Locate the cell with the specified text and output its (x, y) center coordinate. 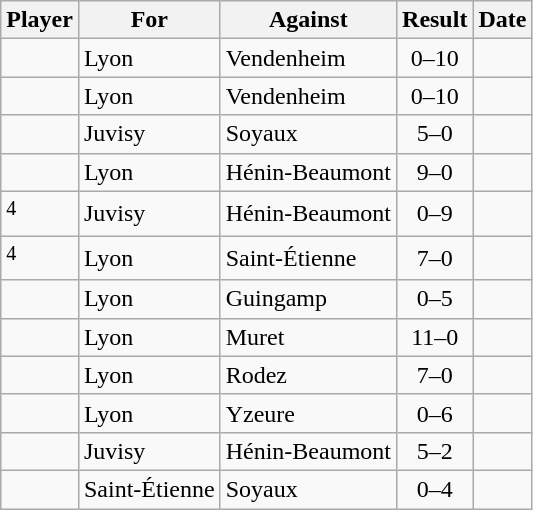
Guingamp (308, 299)
Yzeure (308, 413)
Result (435, 20)
0–5 (435, 299)
Muret (308, 337)
Rodez (308, 375)
For (149, 20)
0–6 (435, 413)
0–9 (435, 214)
11–0 (435, 337)
5–2 (435, 451)
Against (308, 20)
0–4 (435, 489)
Player (40, 20)
5–0 (435, 134)
9–0 (435, 172)
Date (502, 20)
